Search for the cell housing the specified text and yield its [x, y] center coordinate. 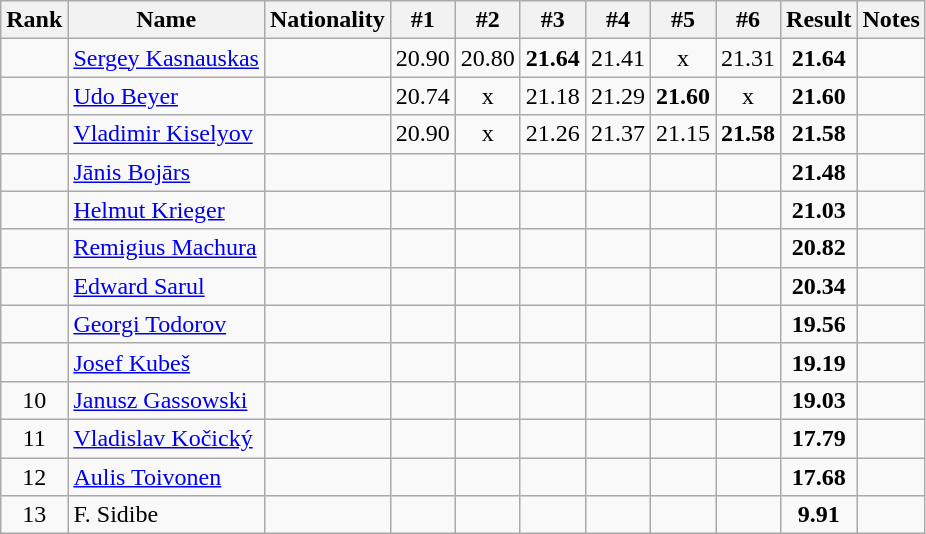
Sergey Kasnauskas [166, 58]
9.91 [819, 515]
#2 [488, 20]
21.18 [552, 96]
Jānis Bojārs [166, 172]
#3 [552, 20]
21.31 [748, 58]
Nationality [327, 20]
21.37 [618, 134]
Vladimir Kiselyov [166, 134]
#5 [682, 20]
20.80 [488, 58]
F. Sidibe [166, 515]
Rank [34, 20]
21.48 [819, 172]
12 [34, 477]
Josef Kubeš [166, 362]
#1 [422, 20]
10 [34, 400]
20.74 [422, 96]
21.41 [618, 58]
Helmut Krieger [166, 210]
21.03 [819, 210]
Remigius Machura [166, 248]
Name [166, 20]
Aulis Toivonen [166, 477]
17.79 [819, 438]
21.29 [618, 96]
Udo Beyer [166, 96]
20.34 [819, 286]
21.26 [552, 134]
19.19 [819, 362]
13 [34, 515]
19.56 [819, 324]
Georgi Todorov [166, 324]
Edward Sarul [166, 286]
Notes [891, 20]
20.82 [819, 248]
11 [34, 438]
Janusz Gassowski [166, 400]
#4 [618, 20]
Vladislav Kočický [166, 438]
19.03 [819, 400]
Result [819, 20]
17.68 [819, 477]
#6 [748, 20]
21.15 [682, 134]
